Capture the cell that displays the provided text and extract its (X, Y) central coordinate. 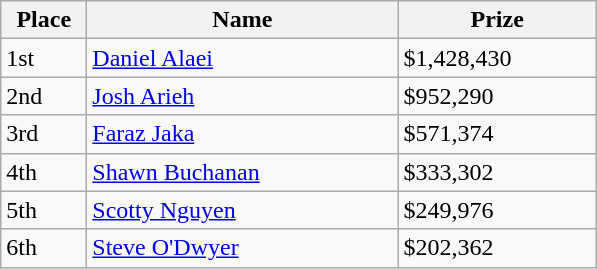
Prize (498, 20)
Josh Arieh (242, 96)
$202,362 (498, 248)
Name (242, 20)
1st (44, 58)
4th (44, 172)
Faraz Jaka (242, 134)
6th (44, 248)
$952,290 (498, 96)
2nd (44, 96)
5th (44, 210)
$571,374 (498, 134)
Place (44, 20)
$1,428,430 (498, 58)
Daniel Alaei (242, 58)
3rd (44, 134)
Scotty Nguyen (242, 210)
$249,976 (498, 210)
Shawn Buchanan (242, 172)
$333,302 (498, 172)
Steve O'Dwyer (242, 248)
